Capture the cell that displays the provided text and extract its [x, y] central coordinate. 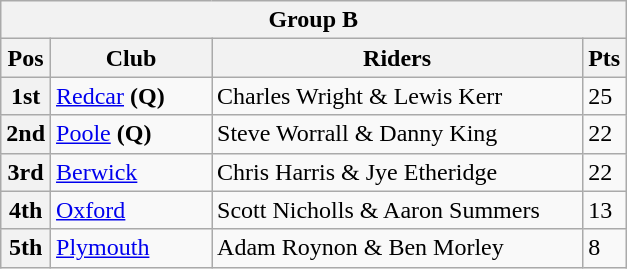
Poole (Q) [132, 134]
Pos [26, 58]
4th [26, 210]
3rd [26, 172]
5th [26, 248]
Oxford [132, 210]
1st [26, 96]
Chris Harris & Jye Etheridge [398, 172]
Club [132, 58]
Berwick [132, 172]
Riders [398, 58]
Pts [604, 58]
Group B [314, 20]
Adam Roynon & Ben Morley [398, 248]
25 [604, 96]
2nd [26, 134]
Steve Worrall & Danny King [398, 134]
Plymouth [132, 248]
8 [604, 248]
13 [604, 210]
Scott Nicholls & Aaron Summers [398, 210]
Charles Wright & Lewis Kerr [398, 96]
Redcar (Q) [132, 96]
